Identify which cell holds the provided text, then report its (X, Y) central coordinate. 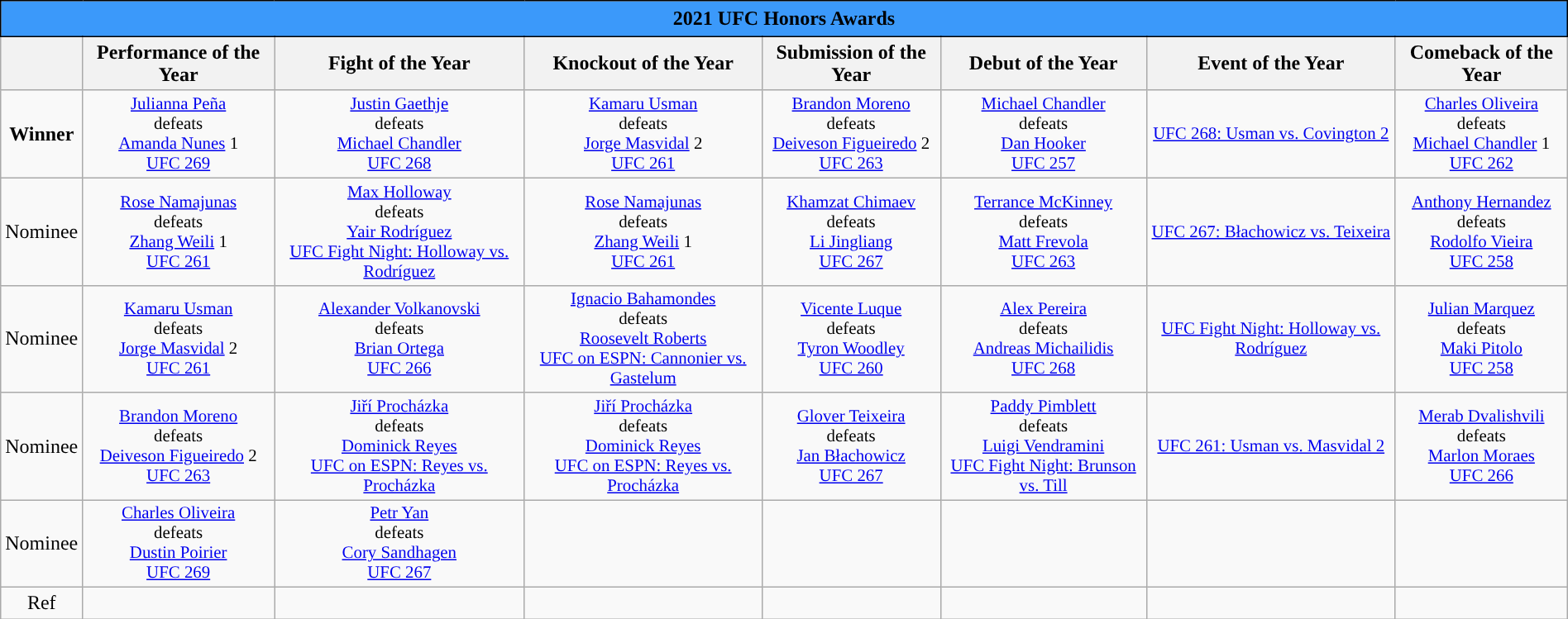
Glover Teixeira defeats Jan Błachowicz UFC 267 (851, 446)
Merab Dvalishvili defeats Marlon Moraes UFC 266 (1481, 446)
Max Holloway defeats Yair Rodríguez UFC Fight Night: Holloway vs. Rodríguez (400, 231)
Anthony Hernandez defeats Rodolfo Vieira UFC 258 (1481, 231)
UFC 268: Usman vs. Covington 2 (1270, 134)
Knockout of the Year (643, 63)
Winner (41, 134)
Petr Yan defeats Cory Sandhagen UFC 267 (400, 544)
Ref (41, 603)
Julian Marquez defeats Maki Pitolo UFC 258 (1481, 339)
Terrance McKinney defeats Matt Frevola UFC 263 (1044, 231)
2021 UFC Honors Awards (784, 19)
Charles Oliveira defeats Michael Chandler 1 UFC 262 (1481, 134)
Khamzat Chimaev defeats Li Jingliang UFC 267 (851, 231)
Vicente Luque defeats Tyron Woodley UFC 260 (851, 339)
Comeback of the Year (1481, 63)
Performance of the Year (179, 63)
Alexander Volkanovski defeats Brian Ortega UFC 266 (400, 339)
Fight of the Year (400, 63)
Ignacio Bahamondes defeats Roosevelt Roberts UFC on ESPN: Cannonier vs. Gastelum (643, 339)
UFC 261: Usman vs. Masvidal 2 (1270, 446)
UFC 267: Błachowicz vs. Teixeira (1270, 231)
UFC Fight Night: Holloway vs. Rodríguez (1270, 339)
Michael Chandler defeats Dan Hooker UFC 257 (1044, 134)
Alex Pereira defeats Andreas Michailidis UFC 268 (1044, 339)
Submission of the Year (851, 63)
Justin Gaethje defeats Michael Chandler UFC 268 (400, 134)
Paddy Pimblett defeats Luigi Vendramini UFC Fight Night: Brunson vs. Till (1044, 446)
Julianna Peña defeats Amanda Nunes 1 UFC 269 (179, 134)
Event of the Year (1270, 63)
Debut of the Year (1044, 63)
Charles Oliveira defeats Dustin Poirier UFC 269 (179, 544)
